Output the [x, y] coordinate of the center of the cell containing the given text.  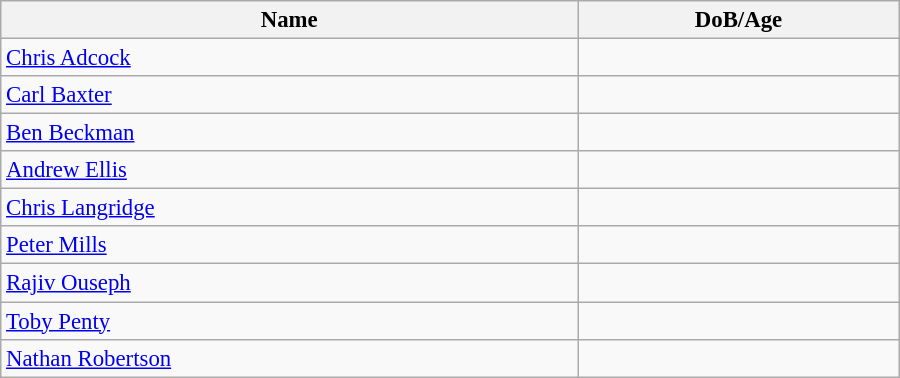
Andrew Ellis [290, 170]
Carl Baxter [290, 95]
Toby Penty [290, 321]
Nathan Robertson [290, 358]
Chris Langridge [290, 208]
Rajiv Ouseph [290, 283]
Ben Beckman [290, 133]
Name [290, 20]
Peter Mills [290, 245]
DoB/Age [739, 20]
Chris Adcock [290, 58]
